Output the (x, y) coordinate of the center of the cell containing the given text.  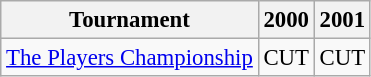
2000 (286, 20)
2001 (342, 20)
Tournament (130, 20)
The Players Championship (130, 58)
